Identify which cell holds the provided text, then report its (x, y) central coordinate. 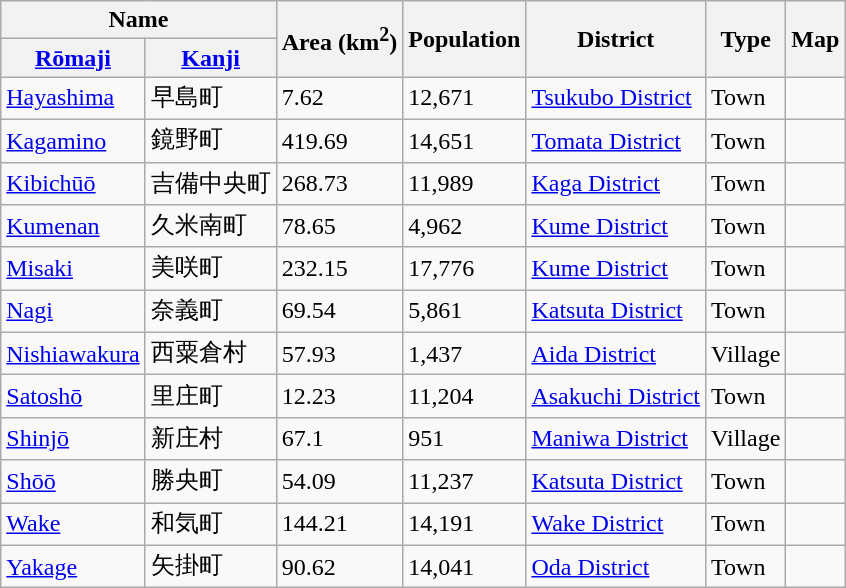
69.54 (340, 312)
勝央町 (210, 482)
Population (464, 39)
Nagi (73, 312)
232.15 (340, 268)
Wake (73, 524)
11,989 (464, 184)
Satoshō (73, 396)
12.23 (340, 396)
美咲町 (210, 268)
144.21 (340, 524)
久米南町 (210, 226)
早島町 (210, 98)
里庄町 (210, 396)
Area (km2) (340, 39)
Asakuchi District (616, 396)
Rōmaji (73, 58)
矢掛町 (210, 566)
新庄村 (210, 438)
Kumenan (73, 226)
Tsukubo District (616, 98)
12,671 (464, 98)
78.65 (340, 226)
67.1 (340, 438)
Kagamino (73, 140)
268.73 (340, 184)
Maniwa District (616, 438)
Map (816, 39)
Hayashima (73, 98)
Type (746, 39)
951 (464, 438)
Yakage (73, 566)
Oda District (616, 566)
Nishiawakura (73, 354)
Shinjō (73, 438)
90.62 (340, 566)
鏡野町 (210, 140)
4,962 (464, 226)
Name (138, 20)
Wake District (616, 524)
17,776 (464, 268)
11,204 (464, 396)
西粟倉村 (210, 354)
Aida District (616, 354)
14,651 (464, 140)
Kibichūō (73, 184)
1,437 (464, 354)
奈義町 (210, 312)
Kaga District (616, 184)
14,191 (464, 524)
54.09 (340, 482)
5,861 (464, 312)
和気町 (210, 524)
419.69 (340, 140)
11,237 (464, 482)
District (616, 39)
57.93 (340, 354)
Tomata District (616, 140)
Kanji (210, 58)
Shōō (73, 482)
Misaki (73, 268)
7.62 (340, 98)
吉備中央町 (210, 184)
14,041 (464, 566)
